Search for the cell housing the specified text and yield its (x, y) center coordinate. 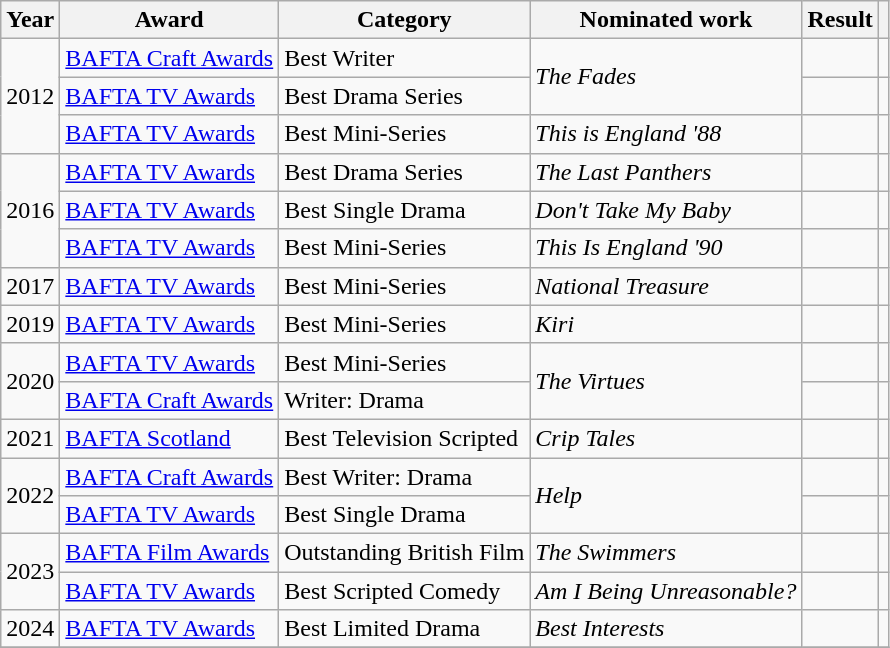
Best Writer: Drama (404, 477)
Crip Tales (666, 438)
The Last Panthers (666, 172)
This Is England '90 (666, 248)
2012 (30, 96)
2016 (30, 210)
This is England '88 (666, 134)
2019 (30, 324)
Result (840, 20)
Writer: Drama (404, 400)
Outstanding British Film (404, 553)
Kiri (666, 324)
Help (666, 496)
BAFTA Scotland (170, 438)
Am I Being Unreasonable? (666, 591)
Category (404, 20)
Year (30, 20)
2021 (30, 438)
Best Television Scripted (404, 438)
Best Scripted Comedy (404, 591)
2023 (30, 572)
BAFTA Film Awards (170, 553)
Best Interests (666, 629)
Nominated work (666, 20)
The Virtues (666, 381)
2020 (30, 381)
2017 (30, 286)
Best Limited Drama (404, 629)
National Treasure (666, 286)
Award (170, 20)
Don't Take My Baby (666, 210)
Best Writer (404, 58)
The Fades (666, 77)
2024 (30, 629)
2022 (30, 496)
The Swimmers (666, 553)
